Pinpoint the cell where the given text exists, returning its (x, y) midpoint coordinate. 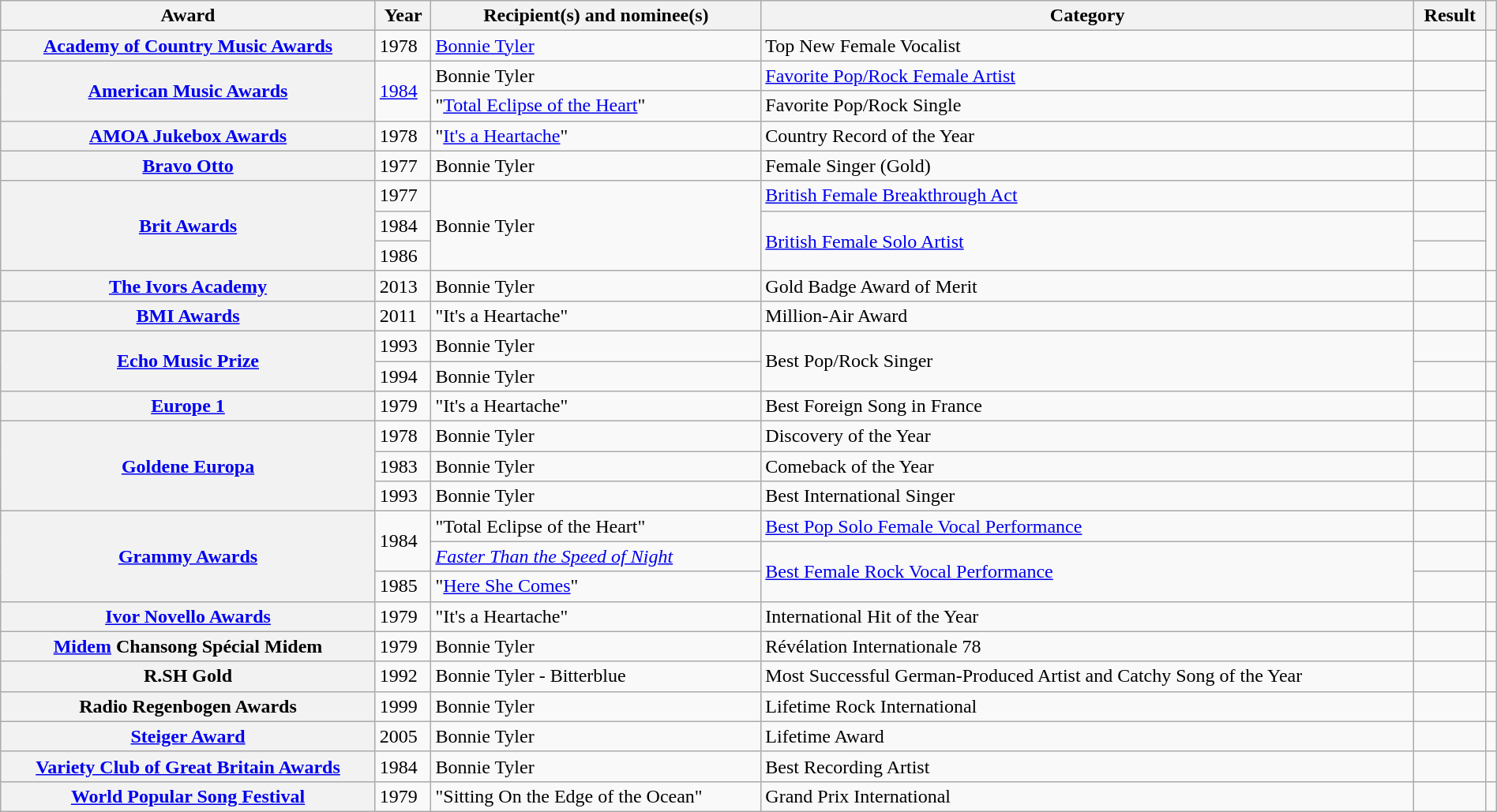
Bonnie Tyler - Bitterblue (596, 676)
1983 (403, 466)
Goldene Europa (188, 466)
2013 (403, 286)
R.SH Gold (188, 676)
Favorite Pop/Rock Female Artist (1088, 76)
Grammy Awards (188, 556)
Best Recording Artist (1088, 766)
Echo Music Prize (188, 361)
Recipient(s) and nominee(s) (596, 16)
BMI Awards (188, 316)
Gold Badge Award of Merit (1088, 286)
Comeback of the Year (1088, 466)
Award (188, 16)
Brit Awards (188, 226)
Female Singer (Gold) (1088, 166)
Variety Club of Great Britain Awards (188, 766)
British Female Breakthrough Act (1088, 196)
Best Foreign Song in France (1088, 406)
Result (1450, 16)
Europe 1 (188, 406)
Most Successful German-Produced Artist and Catchy Song of the Year (1088, 676)
Best Pop Solo Female Vocal Performance (1088, 526)
Top New Female Vocalist (1088, 46)
1985 (403, 586)
AMOA Jukebox Awards (188, 136)
2011 (403, 316)
Faster Than the Speed of Night (596, 556)
Radio Regenbogen Awards (188, 706)
2005 (403, 736)
Best International Singer (1088, 496)
Bravo Otto (188, 166)
International Hit of the Year (1088, 616)
Midem Chansong Spécial Midem (188, 646)
Category (1088, 16)
"Sitting On the Edge of the Ocean" (596, 796)
1992 (403, 676)
American Music Awards (188, 91)
British Female Solo Artist (1088, 241)
Favorite Pop/Rock Single (1088, 106)
Lifetime Award (1088, 736)
"Here She Comes" (596, 586)
Discovery of the Year (1088, 436)
Best Female Rock Vocal Performance (1088, 571)
Lifetime Rock International (1088, 706)
Year (403, 16)
Grand Prix International (1088, 796)
1999 (403, 706)
Ivor Novello Awards (188, 616)
Million-Air Award (1088, 316)
1986 (403, 256)
World Popular Song Festival (188, 796)
The Ivors Academy (188, 286)
1994 (403, 376)
Révélation Internationale 78 (1088, 646)
Academy of Country Music Awards (188, 46)
Country Record of the Year (1088, 136)
Best Pop/Rock Singer (1088, 361)
Steiger Award (188, 736)
